Identify which cell holds the provided text, then report its [X, Y] central coordinate. 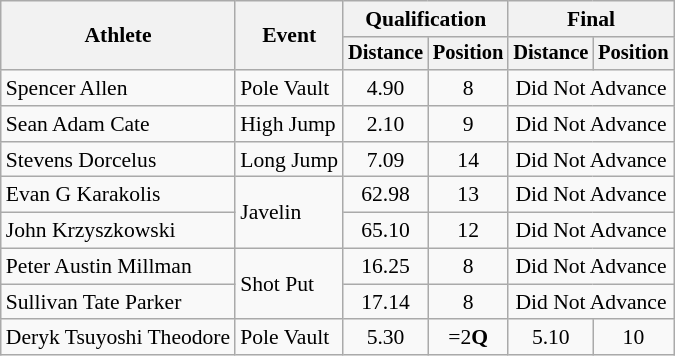
High Jump [289, 124]
16.25 [386, 267]
14 [468, 160]
4.90 [386, 88]
17.14 [386, 302]
65.10 [386, 231]
John Krzyszkowski [118, 231]
2.10 [386, 124]
Evan G Karakolis [118, 195]
Stevens Dorcelus [118, 160]
Athlete [118, 36]
Final [590, 19]
Peter Austin Millman [118, 267]
Spencer Allen [118, 88]
7.09 [386, 160]
12 [468, 231]
Long Jump [289, 160]
Deryk Tsuyoshi Theodore [118, 338]
Qualification [426, 19]
=2Q [468, 338]
5.10 [550, 338]
Javelin [289, 212]
Shot Put [289, 284]
9 [468, 124]
62.98 [386, 195]
10 [633, 338]
13 [468, 195]
Event [289, 36]
Sullivan Tate Parker [118, 302]
Sean Adam Cate [118, 124]
5.30 [386, 338]
